Provide the (X, Y) coordinate of the cell's center where the given text is located.  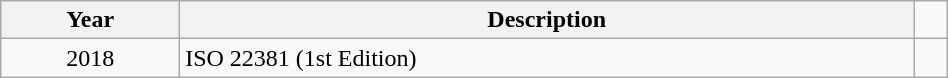
ISO 22381 (1st Edition) (547, 58)
Description (547, 20)
Year (90, 20)
2018 (90, 58)
